Detect which cell encompasses the target text, then output its [X, Y] center coordinate. 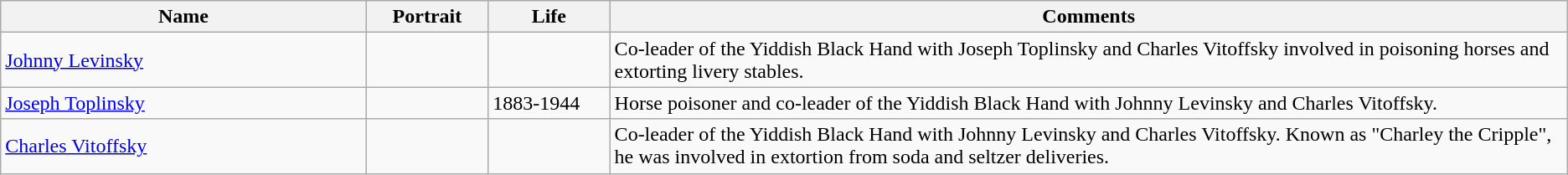
Life [549, 17]
Co-leader of the Yiddish Black Hand with Joseph Toplinsky and Charles Vitoffsky involved in poisoning horses and extorting livery stables. [1089, 60]
Johnny Levinsky [183, 60]
Comments [1089, 17]
Horse poisoner and co-leader of the Yiddish Black Hand with Johnny Levinsky and Charles Vitoffsky. [1089, 103]
Name [183, 17]
Portrait [427, 17]
Joseph Toplinsky [183, 103]
Charles Vitoffsky [183, 146]
1883-1944 [549, 103]
